Scan for the cell matching the given text and deliver its [X, Y] coordinate at center. 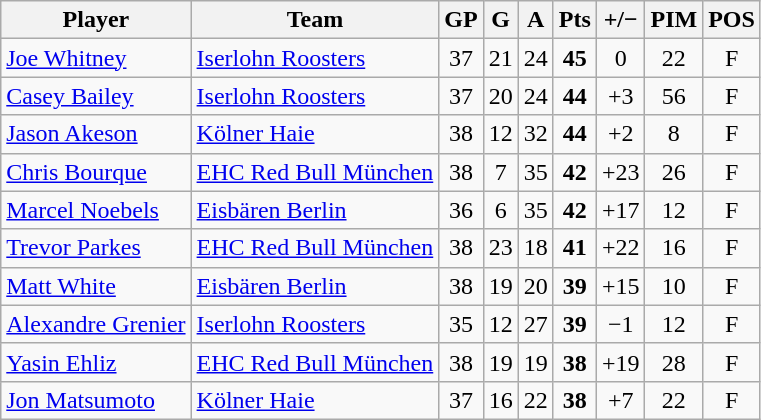
Marcel Noebels [96, 210]
21 [500, 58]
0 [620, 58]
Casey Bailey [96, 96]
Chris Bourque [96, 172]
Alexandre Grenier [96, 324]
Pts [574, 20]
28 [674, 362]
26 [674, 172]
GP [461, 20]
36 [461, 210]
41 [574, 248]
PIM [674, 20]
10 [674, 286]
POS [732, 20]
45 [574, 58]
Matt White [96, 286]
+17 [620, 210]
−1 [620, 324]
Yasin Ehliz [96, 362]
6 [500, 210]
+23 [620, 172]
Team [315, 20]
+22 [620, 248]
56 [674, 96]
+19 [620, 362]
8 [674, 134]
18 [536, 248]
G [500, 20]
+2 [620, 134]
+/− [620, 20]
Player [96, 20]
+15 [620, 286]
23 [500, 248]
A [536, 20]
Jon Matsumoto [96, 400]
Joe Whitney [96, 58]
Jason Akeson [96, 134]
27 [536, 324]
+3 [620, 96]
+7 [620, 400]
7 [500, 172]
32 [536, 134]
Trevor Parkes [96, 248]
